For the text-containing cell, return its midpoint in [x, y] coordinate format. 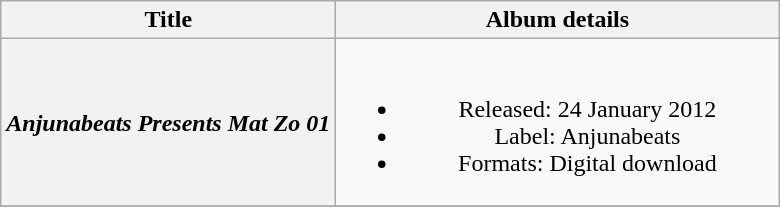
Released: 24 January 2012Label: AnjunabeatsFormats: Digital download [558, 122]
Anjunabeats Presents Mat Zo 01 [168, 122]
Title [168, 20]
Album details [558, 20]
